Determine the (x, y) coordinate at the center of the cell enclosing the given text.  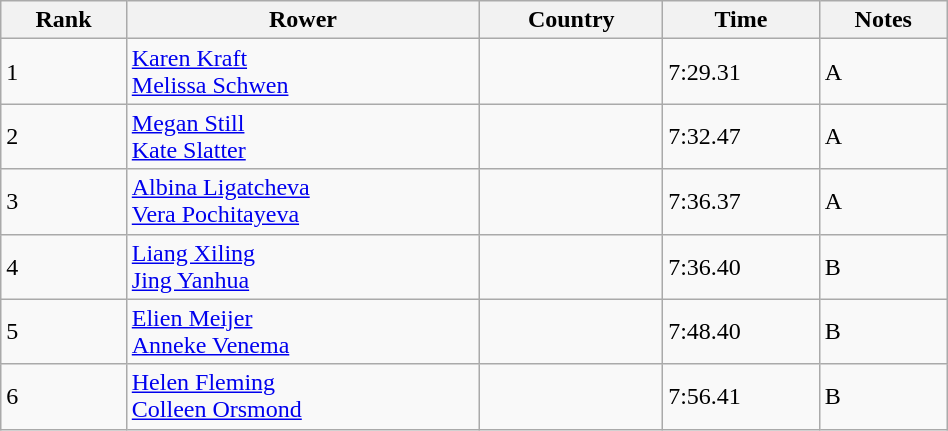
7:29.31 (742, 72)
Karen KraftMelissa Schwen (303, 72)
Rower (303, 20)
Helen FlemingColleen Orsmond (303, 396)
Rank (64, 20)
7:32.47 (742, 136)
6 (64, 396)
7:56.41 (742, 396)
5 (64, 332)
4 (64, 266)
Time (742, 20)
Elien MeijerAnneke Venema (303, 332)
7:36.40 (742, 266)
Country (572, 20)
7:48.40 (742, 332)
3 (64, 202)
2 (64, 136)
Albina LigatchevaVera Pochitayeva (303, 202)
Notes (883, 20)
Megan Still Kate Slatter (303, 136)
Liang XilingJing Yanhua (303, 266)
7:36.37 (742, 202)
1 (64, 72)
